Scan for the cell matching the given text and deliver its (x, y) coordinate at center. 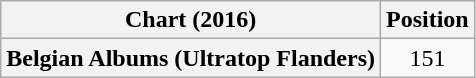
Position (428, 20)
Chart (2016) (191, 20)
151 (428, 58)
Belgian Albums (Ultratop Flanders) (191, 58)
